Capture the cell that displays the provided text and extract its (X, Y) central coordinate. 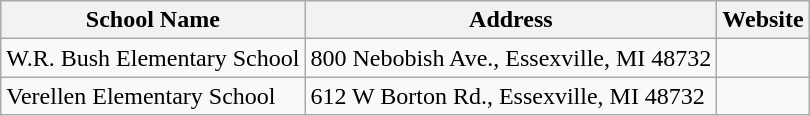
W.R. Bush Elementary School (153, 58)
School Name (153, 20)
612 W Borton Rd., Essexville, MI 48732 (511, 96)
Address (511, 20)
800 Nebobish Ave., Essexville, MI 48732 (511, 58)
Website (763, 20)
Verellen Elementary School (153, 96)
